Extract the [x, y] coordinate from the center of the cell holding the provided text.  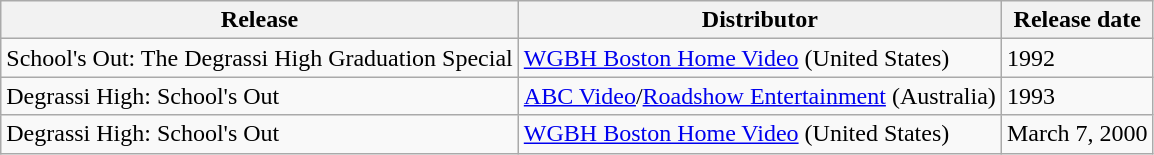
School's Out: The Degrassi High Graduation Special [260, 58]
Release date [1077, 20]
ABC Video/Roadshow Entertainment (Australia) [760, 96]
March 7, 2000 [1077, 134]
1992 [1077, 58]
Release [260, 20]
Distributor [760, 20]
1993 [1077, 96]
